Identify which cell holds the provided text, then report its [X, Y] central coordinate. 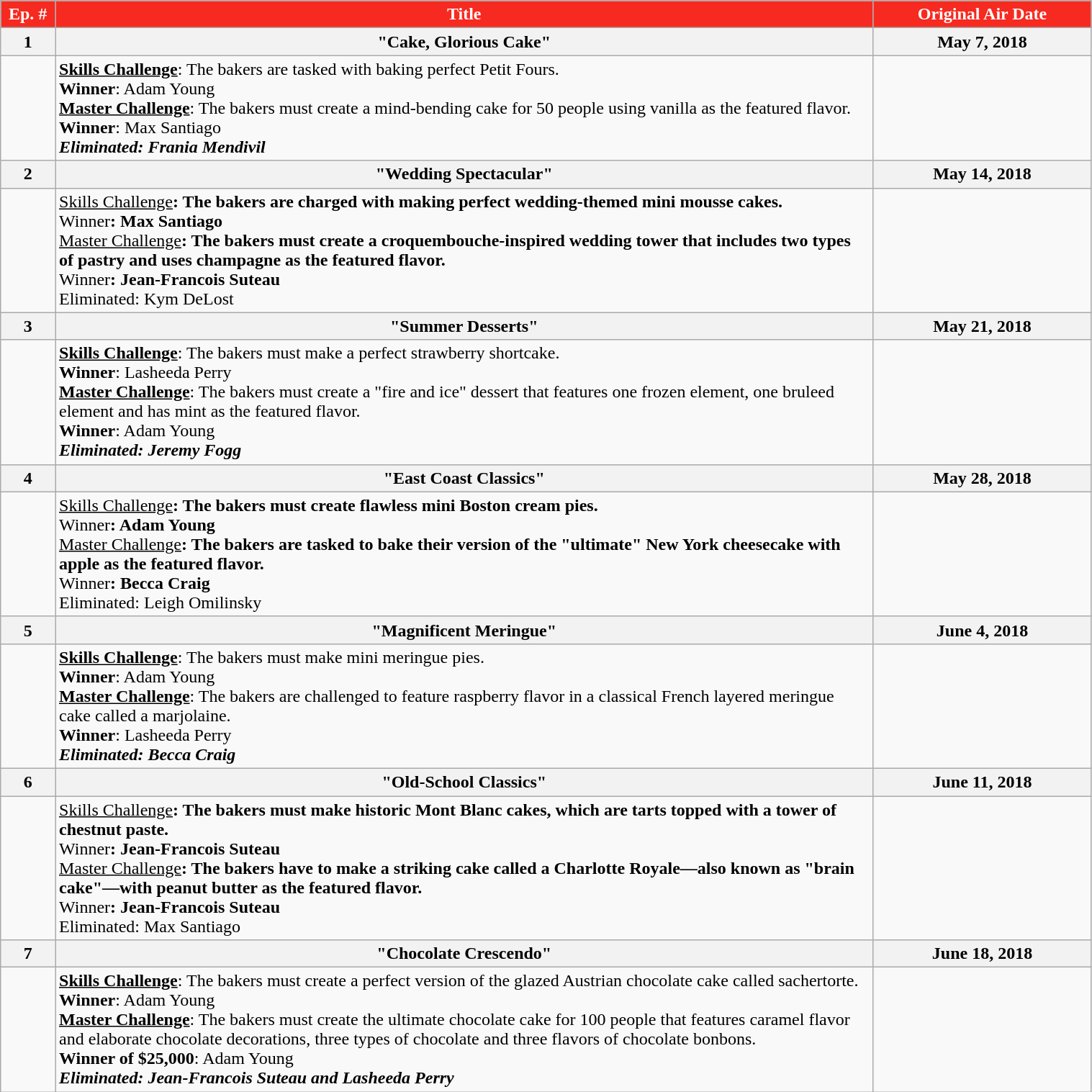
"Old-School Classics" [464, 782]
June 4, 2018 [982, 630]
June 18, 2018 [982, 954]
2 [28, 174]
6 [28, 782]
Title [464, 14]
June 11, 2018 [982, 782]
May 21, 2018 [982, 326]
1 [28, 42]
"Wedding Spectacular" [464, 174]
"Cake, Glorious Cake" [464, 42]
May 14, 2018 [982, 174]
May 7, 2018 [982, 42]
7 [28, 954]
5 [28, 630]
Ep. # [28, 14]
"Summer Desserts" [464, 326]
"East Coast Classics" [464, 478]
3 [28, 326]
4 [28, 478]
"Chocolate Crescendo" [464, 954]
Original Air Date [982, 14]
"Magnificent Meringue" [464, 630]
May 28, 2018 [982, 478]
